Detect which cell encompasses the target text, then output its [x, y] center coordinate. 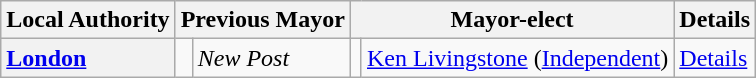
London [88, 58]
Previous Mayor [262, 20]
Local Authority [88, 20]
Ken Livingstone (Independent) [517, 58]
Mayor-elect [512, 20]
New Post [271, 58]
